Identify which cell holds the provided text, then report its [X, Y] central coordinate. 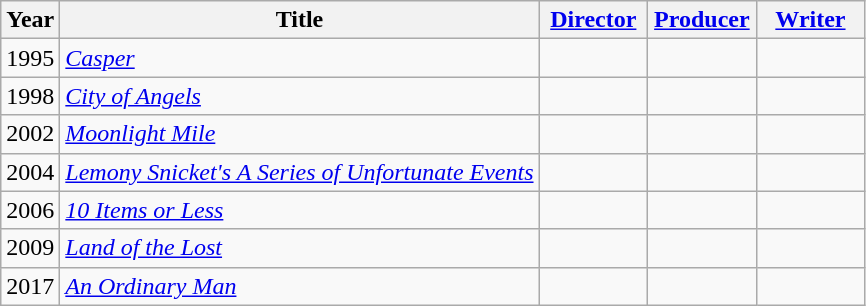
Director [594, 20]
2017 [30, 286]
Moonlight Mile [300, 134]
Land of the Lost [300, 248]
Lemony Snicket's A Series of Unfortunate Events [300, 172]
1995 [30, 58]
2009 [30, 248]
Year [30, 20]
10 Items or Less [300, 210]
Writer [810, 20]
An Ordinary Man [300, 286]
Title [300, 20]
Casper [300, 58]
2006 [30, 210]
2002 [30, 134]
Producer [702, 20]
2004 [30, 172]
City of Angels [300, 96]
1998 [30, 96]
